Identify which cell holds the provided text, then report its [X, Y] central coordinate. 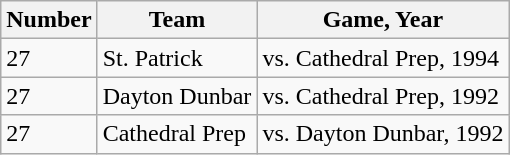
Cathedral Prep [177, 134]
vs. Cathedral Prep, 1994 [383, 58]
Game, Year [383, 20]
Dayton Dunbar [177, 96]
vs. Cathedral Prep, 1992 [383, 96]
St. Patrick [177, 58]
vs. Dayton Dunbar, 1992 [383, 134]
Number [49, 20]
Team [177, 20]
